Capture the cell that displays the provided text and extract its [x, y] central coordinate. 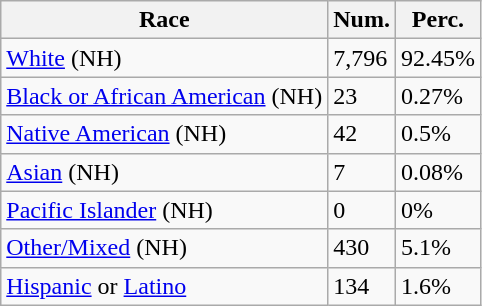
7,796 [362, 58]
134 [362, 286]
5.1% [438, 248]
0.08% [438, 172]
92.45% [438, 58]
7 [362, 172]
Perc. [438, 20]
Num. [362, 20]
0 [362, 210]
Black or African American (NH) [164, 96]
Native American (NH) [164, 134]
Asian (NH) [164, 172]
1.6% [438, 286]
23 [362, 96]
42 [362, 134]
0.27% [438, 96]
White (NH) [164, 58]
Other/Mixed (NH) [164, 248]
Race [164, 20]
0% [438, 210]
430 [362, 248]
0.5% [438, 134]
Hispanic or Latino [164, 286]
Pacific Islander (NH) [164, 210]
